Identify which cell holds the provided text, then report its [X, Y] central coordinate. 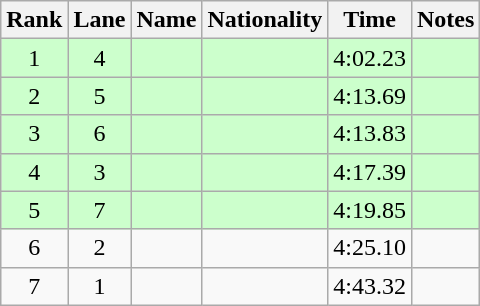
Name [166, 20]
Lane [100, 20]
4:43.32 [370, 286]
4:19.85 [370, 210]
4:25.10 [370, 248]
4:17.39 [370, 172]
4:13.83 [370, 134]
Time [370, 20]
Rank [34, 20]
Notes [445, 20]
4:13.69 [370, 96]
Nationality [265, 20]
4:02.23 [370, 58]
